Pinpoint the cell where the given text exists, returning its [X, Y] midpoint coordinate. 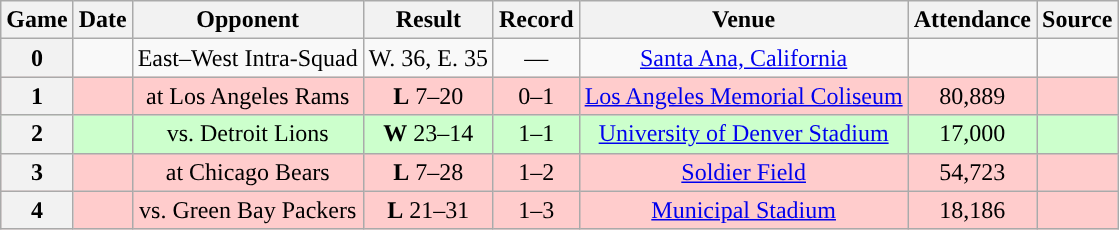
vs. Detroit Lions [248, 134]
1–2 [536, 172]
1 [37, 96]
Venue [744, 20]
L 21–31 [428, 210]
University of Denver Stadium [744, 134]
at Chicago Bears [248, 172]
Opponent [248, 20]
Game [37, 20]
at Los Angeles Rams [248, 96]
80,889 [972, 96]
0 [37, 58]
Soldier Field [744, 172]
Source [1078, 20]
54,723 [972, 172]
Record [536, 20]
W 23–14 [428, 134]
vs. Green Bay Packers [248, 210]
L 7–20 [428, 96]
Date [102, 20]
Santa Ana, California [744, 58]
18,186 [972, 210]
0–1 [536, 96]
East–West Intra-Squad [248, 58]
1–1 [536, 134]
L 7–28 [428, 172]
Attendance [972, 20]
2 [37, 134]
Los Angeles Memorial Coliseum [744, 96]
17,000 [972, 134]
— [536, 58]
Municipal Stadium [744, 210]
1–3 [536, 210]
3 [37, 172]
Result [428, 20]
4 [37, 210]
W. 36, E. 35 [428, 58]
